Scan for the cell matching the given text and deliver its (X, Y) coordinate at center. 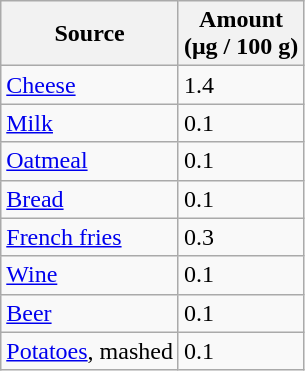
Potatoes, mashed (90, 351)
French fries (90, 237)
Milk (90, 123)
Wine (90, 275)
Bread (90, 199)
Oatmeal (90, 161)
0.3 (240, 237)
1.4 (240, 85)
Cheese (90, 85)
Amount (μg / 100 g) (240, 34)
Beer (90, 313)
Source (90, 34)
